Provide the [x, y] coordinate of the cell's center where the given text is located.  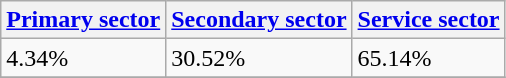
Secondary sector [259, 20]
4.34% [84, 58]
30.52% [259, 58]
Service sector [428, 20]
65.14% [428, 58]
Primary sector [84, 20]
